Return [x, y] of the center of cell containing provided text 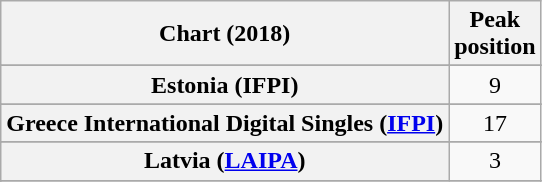
Latvia (LAIPA) [225, 161]
Peakposition [495, 34]
Greece International Digital Singles (IFPI) [225, 123]
Chart (2018) [225, 34]
3 [495, 161]
17 [495, 123]
Estonia (IFPI) [225, 85]
9 [495, 85]
